Identify which cell holds the provided text, then report its [X, Y] central coordinate. 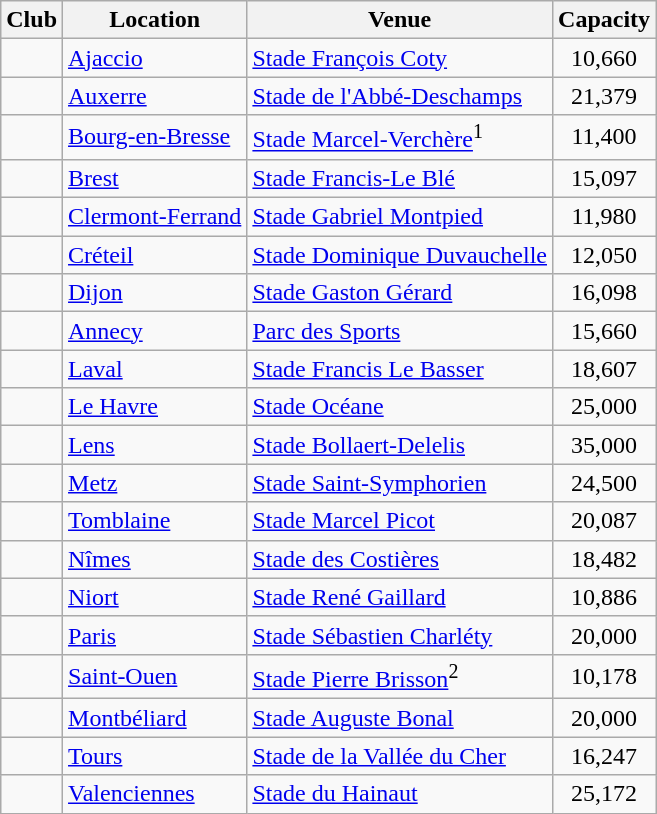
18,482 [604, 559]
11,980 [604, 217]
Stade Océane [400, 407]
Niort [155, 597]
24,500 [604, 483]
16,098 [604, 293]
25,172 [604, 794]
12,050 [604, 255]
Bourg-en-Bresse [155, 138]
Location [155, 20]
16,247 [604, 756]
21,379 [604, 96]
Stade des Costières [400, 559]
Stade Auguste Bonal [400, 718]
Stade François Coty [400, 58]
Stade Francis Le Basser [400, 369]
Venue [400, 20]
Stade Pierre Brisson2 [400, 676]
15,660 [604, 331]
Stade de l'Abbé-Deschamps [400, 96]
Capacity [604, 20]
Ajaccio [155, 58]
10,886 [604, 597]
Stade Sébastien Charléty [400, 635]
Stade Francis-Le Blé [400, 178]
20,087 [604, 521]
10,178 [604, 676]
Laval [155, 369]
Dijon [155, 293]
Parc des Sports [400, 331]
Club [32, 20]
Saint-Ouen [155, 676]
Valenciennes [155, 794]
Stade Gaston Gérard [400, 293]
Le Havre [155, 407]
Tours [155, 756]
Stade du Hainaut [400, 794]
Montbéliard [155, 718]
Stade de la Vallée du Cher [400, 756]
Lens [155, 445]
Stade Marcel-Verchère1 [400, 138]
Stade Marcel Picot [400, 521]
Annecy [155, 331]
Stade Bollaert-Delelis [400, 445]
Paris [155, 635]
Stade Saint-Symphorien [400, 483]
Clermont-Ferrand [155, 217]
Tomblaine [155, 521]
Auxerre [155, 96]
35,000 [604, 445]
Créteil [155, 255]
Stade Gabriel Montpied [400, 217]
10,660 [604, 58]
Stade René Gaillard [400, 597]
18,607 [604, 369]
Brest [155, 178]
Nîmes [155, 559]
Metz [155, 483]
15,097 [604, 178]
Stade Dominique Duvauchelle [400, 255]
25,000 [604, 407]
11,400 [604, 138]
